Return the (X, Y) coordinate for the center point of the cell that contains the specified text.  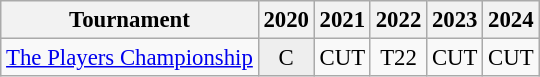
2020 (286, 20)
2024 (511, 20)
2021 (342, 20)
The Players Championship (130, 58)
2023 (455, 20)
C (286, 58)
Tournament (130, 20)
T22 (398, 58)
2022 (398, 20)
